For the text-containing cell, return its midpoint in (x, y) coordinate format. 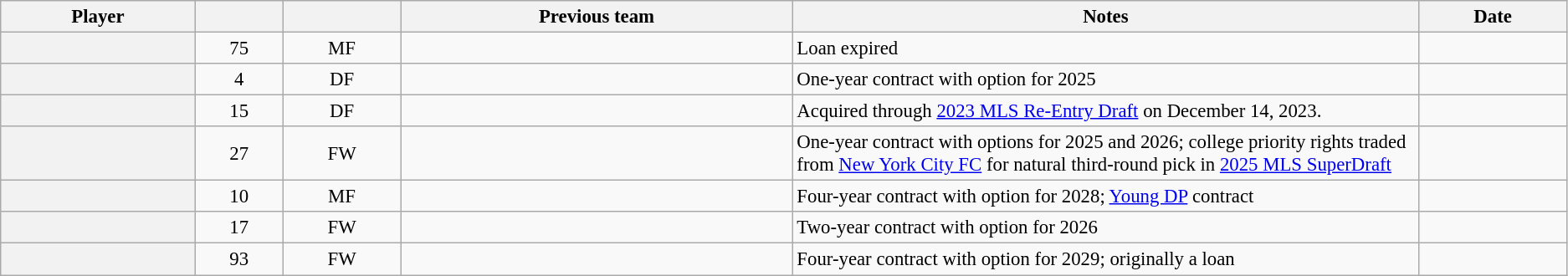
Loan expired (1106, 49)
Two-year contract with option for 2026 (1106, 228)
75 (239, 49)
27 (239, 154)
Notes (1106, 17)
One-year contract with option for 2025 (1106, 79)
Player (98, 17)
Acquired through 2023 MLS Re-Entry Draft on December 14, 2023. (1106, 111)
93 (239, 259)
15 (239, 111)
Date (1493, 17)
Previous team (597, 17)
Four-year contract with option for 2028; Young DP contract (1106, 197)
10 (239, 197)
17 (239, 228)
4 (239, 79)
Four-year contract with option for 2029; originally a loan (1106, 259)
